Return [X, Y] of the center of cell containing provided text 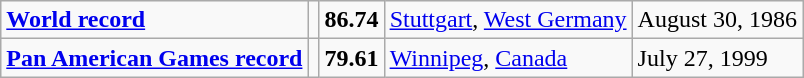
August 30, 1986 [717, 20]
July 27, 1999 [717, 58]
79.61 [352, 58]
86.74 [352, 20]
Pan American Games record [154, 58]
Winnipeg, Canada [508, 58]
Stuttgart, West Germany [508, 20]
World record [154, 20]
